Return the [x, y] coordinate for the center point of the cell that contains the specified text.  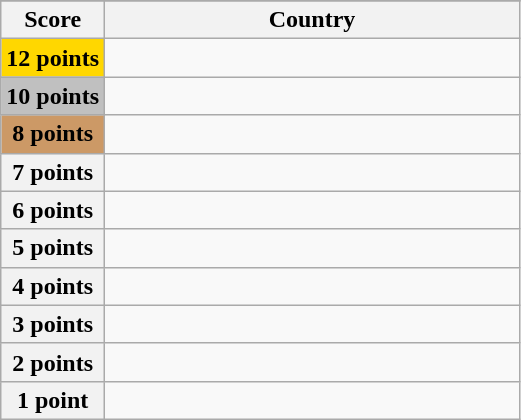
2 points [53, 362]
4 points [53, 286]
Score [53, 20]
6 points [53, 210]
10 points [53, 96]
Country [312, 20]
7 points [53, 172]
12 points [53, 58]
1 point [53, 400]
5 points [53, 248]
8 points [53, 134]
3 points [53, 324]
